Output the (x, y) coordinate of the center of the cell containing the given text.  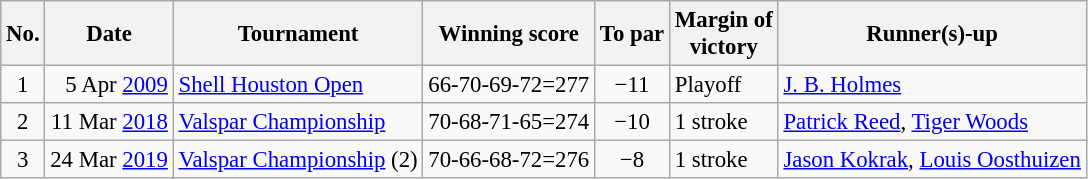
Tournament (298, 34)
2 (23, 122)
Playoff (724, 85)
Runner(s)-up (932, 34)
Margin ofvictory (724, 34)
J. B. Holmes (932, 85)
−10 (632, 122)
Jason Kokrak, Louis Oosthuizen (932, 160)
Patrick Reed, Tiger Woods (932, 122)
Date (109, 34)
66-70-69-72=277 (509, 85)
70-66-68-72=276 (509, 160)
Valspar Championship (298, 122)
1 (23, 85)
24 Mar 2019 (109, 160)
Valspar Championship (2) (298, 160)
3 (23, 160)
5 Apr 2009 (109, 85)
No. (23, 34)
−11 (632, 85)
−8 (632, 160)
Shell Houston Open (298, 85)
11 Mar 2018 (109, 122)
Winning score (509, 34)
To par (632, 34)
70-68-71-65=274 (509, 122)
